Determine the (x, y) coordinate at the center of the cell enclosing the given text.  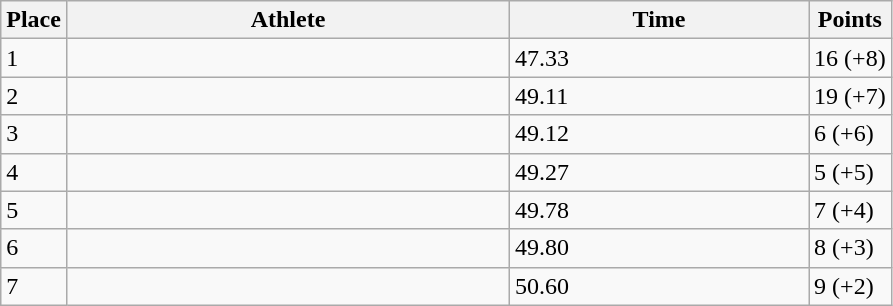
Athlete (288, 20)
8 (+3) (850, 248)
49.12 (660, 134)
Points (850, 20)
49.11 (660, 96)
19 (+7) (850, 96)
49.80 (660, 248)
9 (+2) (850, 286)
4 (34, 172)
50.60 (660, 286)
7 (34, 286)
5 (34, 210)
5 (+5) (850, 172)
3 (34, 134)
7 (+4) (850, 210)
49.27 (660, 172)
49.78 (660, 210)
Time (660, 20)
6 (34, 248)
2 (34, 96)
1 (34, 58)
47.33 (660, 58)
Place (34, 20)
16 (+8) (850, 58)
6 (+6) (850, 134)
